Search for the cell housing the specified text and yield its [x, y] center coordinate. 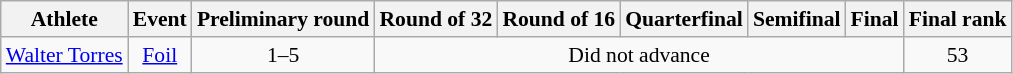
Did not advance [638, 55]
Round of 16 [558, 19]
Walter Torres [64, 55]
Round of 32 [436, 19]
Final rank [958, 19]
Event [160, 19]
53 [958, 55]
Final [875, 19]
Foil [160, 55]
Quarterfinal [684, 19]
Athlete [64, 19]
Preliminary round [284, 19]
1–5 [284, 55]
Semifinal [797, 19]
